Find where the given text appears and provide that cell's center as [X, Y] coordinate. 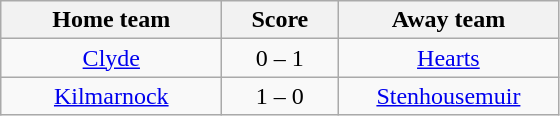
Kilmarnock [112, 96]
Score [280, 20]
Hearts [448, 58]
Home team [112, 20]
1 – 0 [280, 96]
Stenhousemuir [448, 96]
0 – 1 [280, 58]
Clyde [112, 58]
Away team [448, 20]
